Output the (X, Y) coordinate of the center of the cell containing the given text.  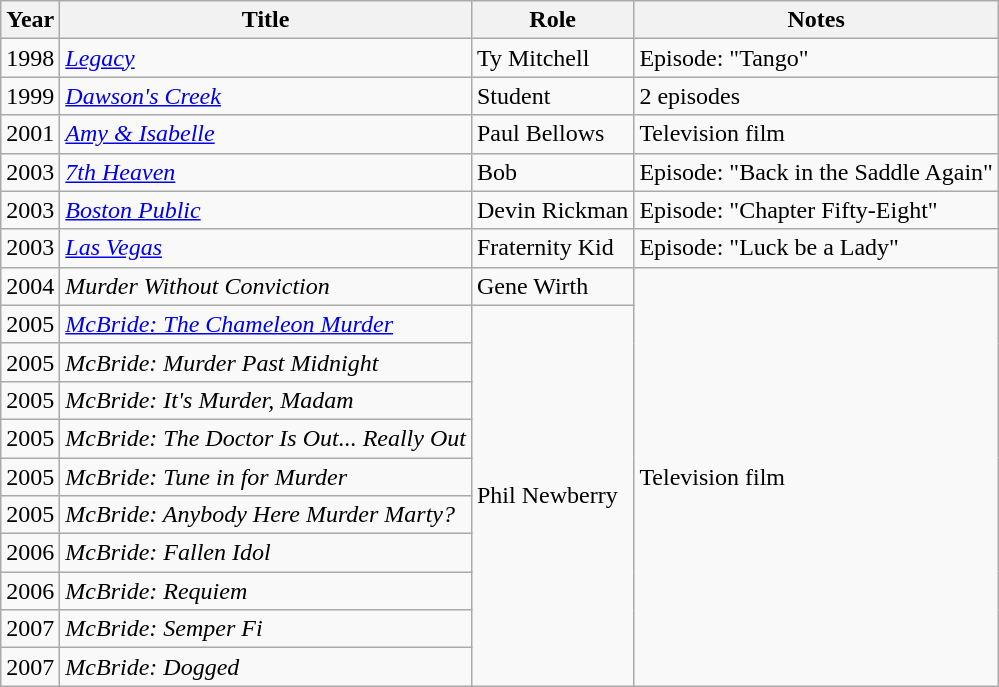
McBride: Anybody Here Murder Marty? (266, 515)
Episode: "Tango" (816, 58)
Devin Rickman (552, 210)
Episode: "Back in the Saddle Again" (816, 172)
Amy & Isabelle (266, 134)
Phil Newberry (552, 496)
Murder Without Conviction (266, 286)
McBride: It's Murder, Madam (266, 400)
Paul Bellows (552, 134)
McBride: Fallen Idol (266, 553)
1998 (30, 58)
Episode: "Chapter Fifty-Eight" (816, 210)
1999 (30, 96)
7th Heaven (266, 172)
McBride: Requiem (266, 591)
Bob (552, 172)
McBride: Tune in for Murder (266, 477)
Title (266, 20)
Notes (816, 20)
2001 (30, 134)
Student (552, 96)
Gene Wirth (552, 286)
Role (552, 20)
McBride: Dogged (266, 667)
Ty Mitchell (552, 58)
2 episodes (816, 96)
Fraternity Kid (552, 248)
Year (30, 20)
Dawson's Creek (266, 96)
McBride: The Chameleon Murder (266, 324)
McBride: The Doctor Is Out... Really Out (266, 438)
Episode: "Luck be a Lady" (816, 248)
McBride: Murder Past Midnight (266, 362)
McBride: Semper Fi (266, 629)
Legacy (266, 58)
2004 (30, 286)
Boston Public (266, 210)
Las Vegas (266, 248)
